Return the (x, y) coordinate for the center point of the cell that contains the specified text.  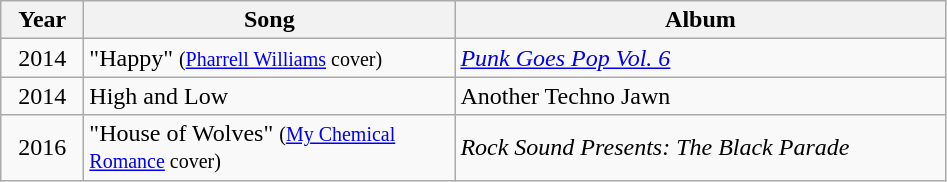
Album (700, 20)
"Happy" (Pharrell Williams cover) (270, 58)
"House of Wolves" (My Chemical Romance cover) (270, 148)
Rock Sound Presents: The Black Parade (700, 148)
Song (270, 20)
High and Low (270, 96)
2016 (42, 148)
Another Techno Jawn (700, 96)
Year (42, 20)
Punk Goes Pop Vol. 6 (700, 58)
